Locate the cell with the specified text and output its (X, Y) center coordinate. 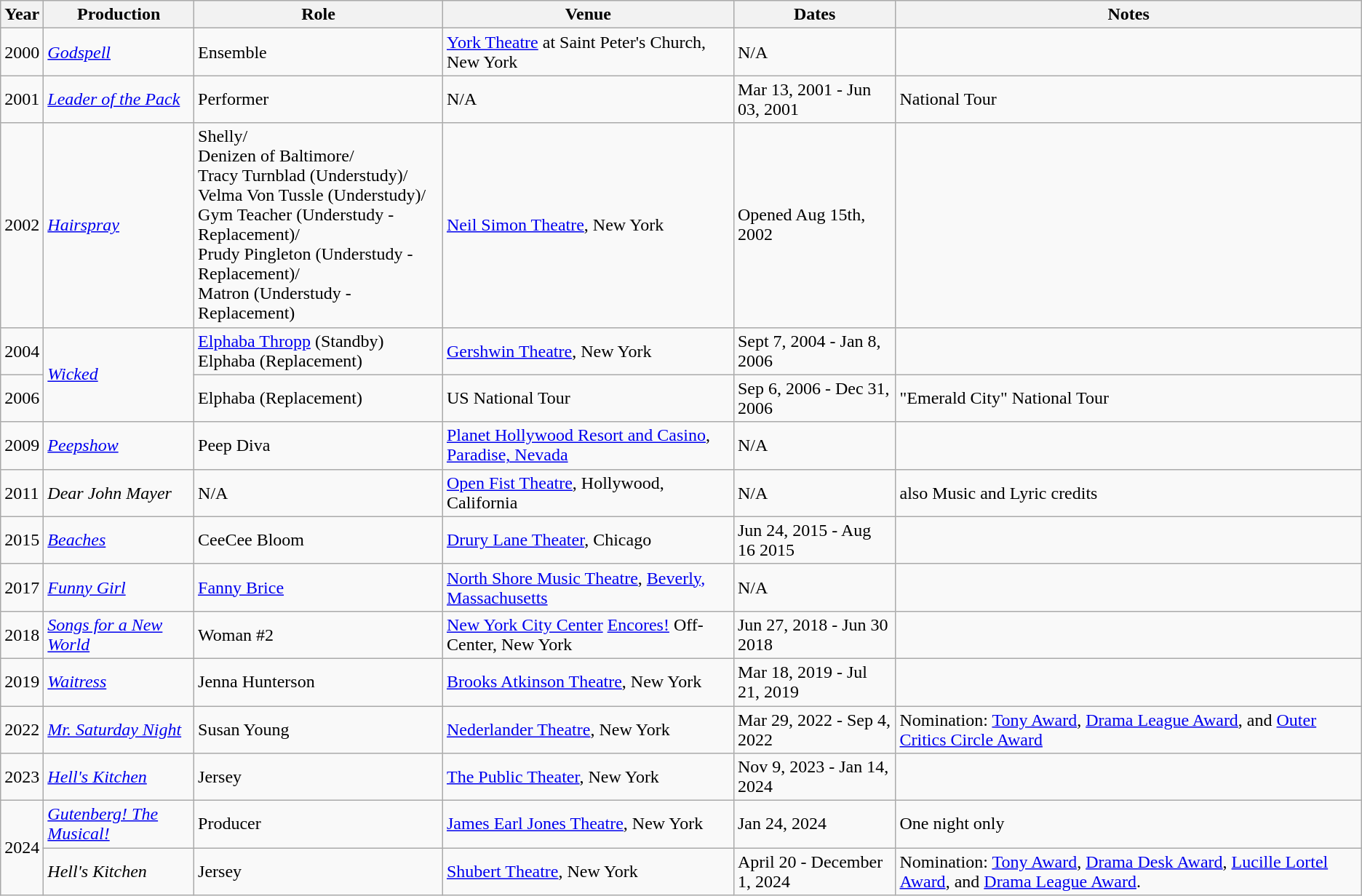
Jun 27, 2018 - Jun 30 2018 (815, 634)
Mar 18, 2019 - Jul 21, 2019 (815, 682)
Producer (319, 825)
April 20 - December 1, 2024 (815, 871)
Fanny Brice (319, 588)
Jenna Hunterson (319, 682)
2004 (22, 351)
Ensemble (319, 52)
Brooks Atkinson Theatre, New York (588, 682)
Nomination: Tony Award, Drama Desk Award, Lucille Lortel Award, and Drama League Award. (1128, 871)
Hairspray (119, 225)
One night only (1128, 825)
York Theatre at Saint Peter's Church, New York (588, 52)
Elphaba (Replacement) (319, 399)
2006 (22, 399)
2009 (22, 445)
Jan 24, 2024 (815, 825)
2000 (22, 52)
Nov 9, 2023 - Jan 14, 2024 (815, 777)
The Public Theater, New York (588, 777)
Shubert Theatre, New York (588, 871)
CeeCee Bloom (319, 540)
Performer (319, 99)
Godspell (119, 52)
North Shore Music Theatre, Beverly, Massachusetts (588, 588)
Leader of the Pack (119, 99)
Jun 24, 2015 - Aug 16 2015 (815, 540)
Dear John Mayer (119, 493)
Nederlander Theatre, New York (588, 729)
Mar 29, 2022 - Sep 4, 2022 (815, 729)
2018 (22, 634)
James Earl Jones Theatre, New York (588, 825)
Notes (1128, 15)
Peepshow (119, 445)
"Emerald City" National Tour (1128, 399)
Gutenberg! The Musical! (119, 825)
Year (22, 15)
Neil Simon Theatre, New York (588, 225)
Wicked (119, 375)
Gershwin Theatre, New York (588, 351)
Songs for a New World (119, 634)
Peep Diva (319, 445)
2024 (22, 848)
Production (119, 15)
Open Fist Theatre, Hollywood, California (588, 493)
Susan Young (319, 729)
National Tour (1128, 99)
Planet Hollywood Resort and Casino, Paradise, Nevada (588, 445)
Mar 13, 2001 - Jun 03, 2001 (815, 99)
Elphaba Thropp (Standby) Elphaba (Replacement) (319, 351)
2017 (22, 588)
Nomination: Tony Award, Drama League Award, and Outer Critics Circle Award (1128, 729)
2022 (22, 729)
2023 (22, 777)
Sep 6, 2006 - Dec 31, 2006 (815, 399)
Drury Lane Theater, Chicago (588, 540)
2011 (22, 493)
Woman #2 (319, 634)
2001 (22, 99)
Funny Girl (119, 588)
Sept 7, 2004 - Jan 8, 2006 (815, 351)
US National Tour (588, 399)
Opened Aug 15th, 2002 (815, 225)
Dates (815, 15)
Mr. Saturday Night (119, 729)
2015 (22, 540)
New York City Center Encores! Off-Center, New York (588, 634)
Beaches (119, 540)
2019 (22, 682)
Venue (588, 15)
also Music and Lyric credits (1128, 493)
Role (319, 15)
Waitress (119, 682)
2002 (22, 225)
